Output the (x, y) coordinate of the center of the cell containing the given text.  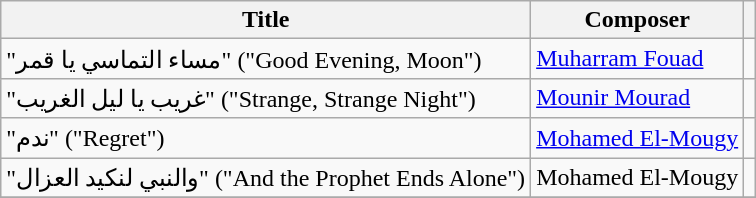
Title (266, 20)
"والنبي لنكيد العزال" ("And the Prophet Ends Alone") (266, 178)
Mounir Mourad (638, 98)
Composer (638, 20)
"غريب يا ليل الغريب" ("Strange, Strange Night") (266, 98)
Muharram Fouad (638, 59)
"مساء التماسي يا قمر" ("Good Evening, Moon") (266, 59)
"ندم" ("Regret") (266, 138)
